Return [x, y] of the center of cell containing provided text 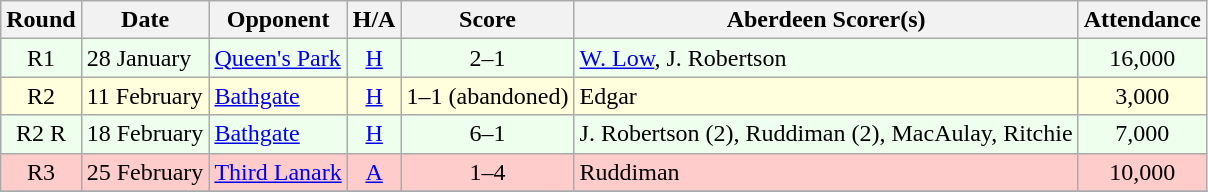
28 January [145, 58]
Queen's Park [278, 58]
J. Robertson (2), Ruddiman (2), MacAulay, Ritchie [826, 134]
Score [488, 20]
16,000 [1142, 58]
6–1 [488, 134]
3,000 [1142, 96]
R2 [41, 96]
25 February [145, 172]
7,000 [1142, 134]
Round [41, 20]
Edgar [826, 96]
R2 R [41, 134]
H/A [374, 20]
18 February [145, 134]
2–1 [488, 58]
A [374, 172]
R1 [41, 58]
Third Lanark [278, 172]
1–1 (abandoned) [488, 96]
Aberdeen Scorer(s) [826, 20]
Date [145, 20]
R3 [41, 172]
Ruddiman [826, 172]
W. Low, J. Robertson [826, 58]
Attendance [1142, 20]
10,000 [1142, 172]
1–4 [488, 172]
11 February [145, 96]
Opponent [278, 20]
